Pinpoint the cell where the given text exists, returning its [X, Y] midpoint coordinate. 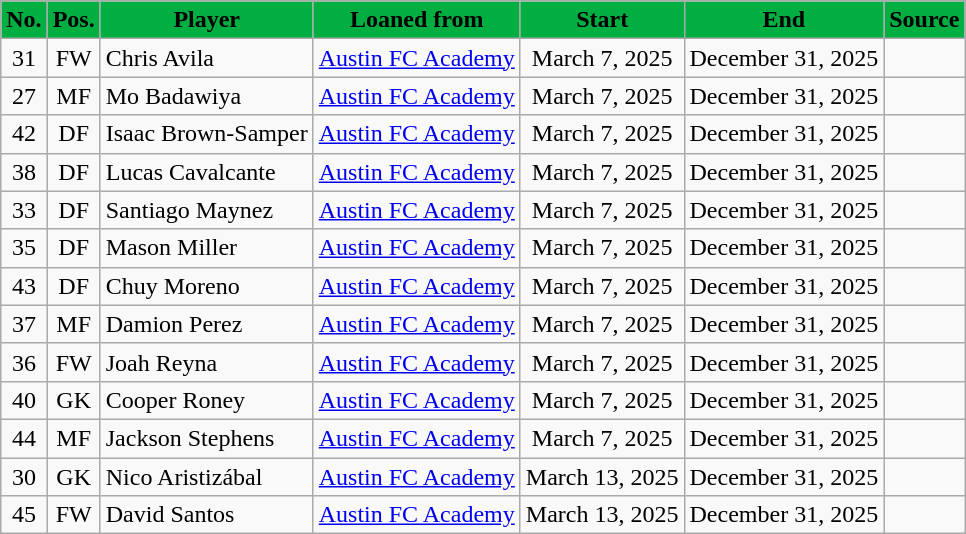
Joah Reyna [206, 362]
35 [24, 248]
No. [24, 20]
27 [24, 96]
44 [24, 438]
40 [24, 400]
David Santos [206, 515]
Pos. [74, 20]
45 [24, 515]
Chris Avila [206, 58]
Cooper Roney [206, 400]
43 [24, 286]
31 [24, 58]
Mason Miller [206, 248]
Isaac Brown-Samper [206, 134]
Player [206, 20]
Damion Perez [206, 324]
42 [24, 134]
Chuy Moreno [206, 286]
Start [602, 20]
Lucas Cavalcante [206, 172]
36 [24, 362]
Santiago Maynez [206, 210]
38 [24, 172]
Mo Badawiya [206, 96]
Source [924, 20]
Loaned from [416, 20]
37 [24, 324]
33 [24, 210]
Jackson Stephens [206, 438]
End [784, 20]
30 [24, 477]
Nico Aristizábal [206, 477]
